Scan for the cell matching the given text and deliver its (X, Y) coordinate at center. 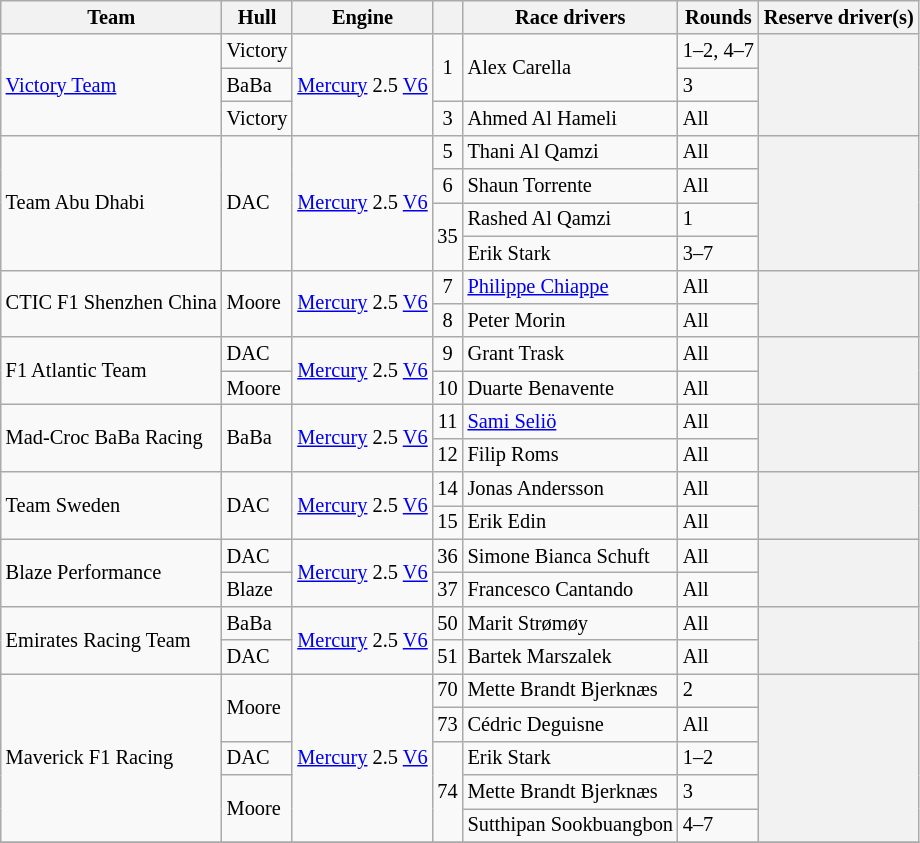
Emirates Racing Team (112, 640)
36 (448, 556)
Blaze (258, 589)
70 (448, 690)
Mad-Croc BaBa Racing (112, 438)
Rounds (718, 17)
Team (112, 17)
Simone Bianca Schuft (570, 556)
3–7 (718, 253)
Reserve driver(s) (839, 17)
Shaun Torrente (570, 186)
1–2 (718, 758)
Marit Strømøy (570, 623)
50 (448, 623)
Engine (362, 17)
Filip Roms (570, 455)
Cédric Deguisne (570, 724)
Peter Morin (570, 320)
Hull (258, 17)
10 (448, 388)
12 (448, 455)
Team Abu Dhabi (112, 202)
Race drivers (570, 17)
Jonas Andersson (570, 489)
Blaze Performance (112, 572)
Rashed Al Qamzi (570, 219)
37 (448, 589)
7 (448, 287)
9 (448, 354)
Grant Trask (570, 354)
73 (448, 724)
Ahmed Al Hameli (570, 118)
Duarte Benavente (570, 388)
Bartek Marszalek (570, 657)
5 (448, 152)
51 (448, 657)
15 (448, 522)
Erik Edin (570, 522)
2 (718, 690)
35 (448, 236)
CTIC F1 Shenzhen China (112, 304)
F1 Atlantic Team (112, 370)
6 (448, 186)
Sutthipan Sookbuangbon (570, 825)
Philippe Chiappe (570, 287)
11 (448, 421)
Team Sweden (112, 506)
Maverick F1 Racing (112, 757)
14 (448, 489)
8 (448, 320)
Alex Carella (570, 68)
Francesco Cantando (570, 589)
Sami Seliö (570, 421)
74 (448, 792)
Thani Al Qamzi (570, 152)
Victory Team (112, 84)
4–7 (718, 825)
1–2, 4–7 (718, 51)
